Pinpoint the cell where the given text exists, returning its [x, y] midpoint coordinate. 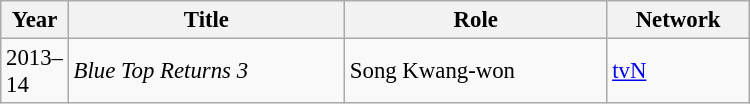
Year [35, 20]
2013–14 [35, 72]
Role [476, 20]
Song Kwang-won [476, 72]
Blue Top Returns 3 [206, 72]
tvN [678, 72]
Title [206, 20]
Network [678, 20]
